Find where the given text appears and provide that cell's center as [X, Y] coordinate. 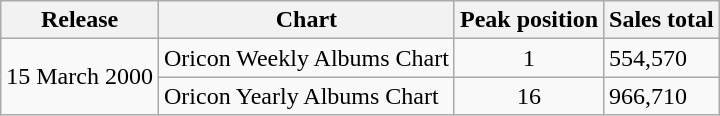
Sales total [662, 20]
966,710 [662, 96]
15 March 2000 [80, 77]
Oricon Weekly Albums Chart [306, 58]
1 [528, 58]
Peak position [528, 20]
Release [80, 20]
16 [528, 96]
554,570 [662, 58]
Oricon Yearly Albums Chart [306, 96]
Chart [306, 20]
